Detect which cell encompasses the target text, then output its (x, y) center coordinate. 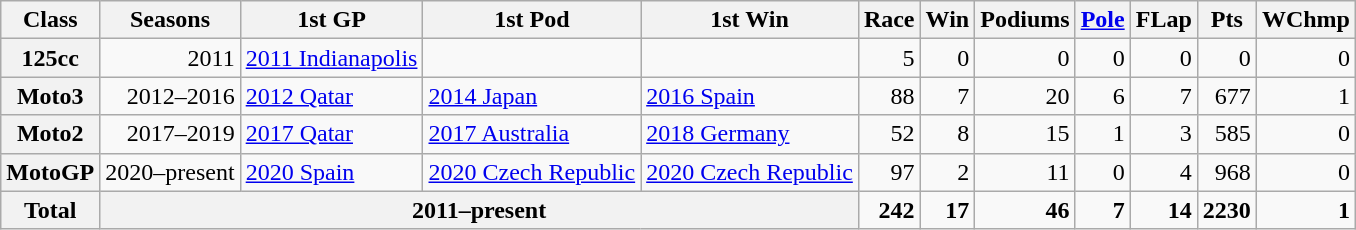
125cc (50, 58)
11 (1025, 172)
14 (1164, 210)
Class (50, 20)
Pole (1102, 20)
Seasons (170, 20)
677 (1226, 96)
MotoGP (50, 172)
2012–2016 (170, 96)
2011–present (480, 210)
8 (948, 134)
Race (889, 20)
Moto2 (50, 134)
WChmp (1306, 20)
2230 (1226, 210)
17 (948, 210)
FLap (1164, 20)
Podiums (1025, 20)
585 (1226, 134)
2017 Australia (532, 134)
6 (1102, 96)
2018 Germany (750, 134)
97 (889, 172)
52 (889, 134)
242 (889, 210)
1st GP (332, 20)
46 (1025, 210)
2012 Qatar (332, 96)
88 (889, 96)
2 (948, 172)
Moto3 (50, 96)
3 (1164, 134)
1st Pod (532, 20)
Total (50, 210)
1st Win (750, 20)
2011 (170, 58)
2014 Japan (532, 96)
5 (889, 58)
4 (1164, 172)
2017–2019 (170, 134)
2011 Indianapolis (332, 58)
968 (1226, 172)
Win (948, 20)
Pts (1226, 20)
2017 Qatar (332, 134)
20 (1025, 96)
2020 Spain (332, 172)
2020–present (170, 172)
15 (1025, 134)
2016 Spain (750, 96)
